Output the [X, Y] coordinate of the center of the cell containing the given text.  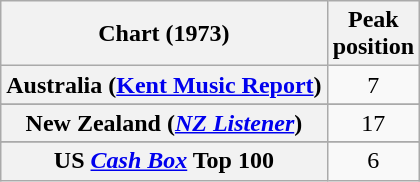
17 [373, 123]
Chart (1973) [164, 34]
7 [373, 85]
6 [373, 161]
New Zealand (NZ Listener) [164, 123]
Peakposition [373, 34]
Australia (Kent Music Report) [164, 85]
US Cash Box Top 100 [164, 161]
